Extract the [x, y] coordinate from the center of the cell holding the provided text.  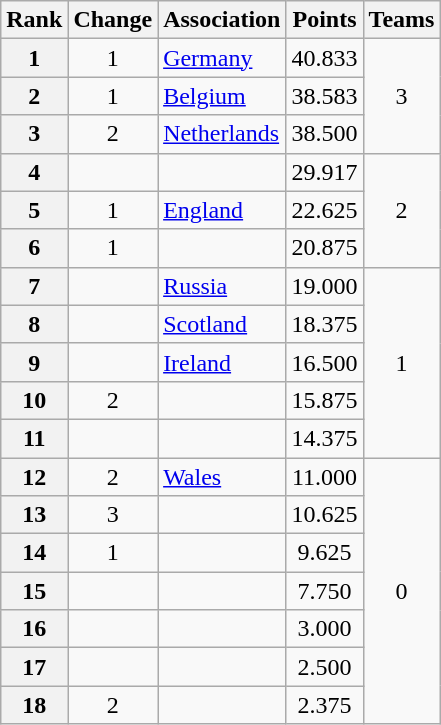
9 [34, 362]
Netherlands [222, 134]
40.833 [324, 58]
13 [34, 515]
7.750 [324, 591]
7 [34, 286]
11.000 [324, 477]
16.500 [324, 362]
8 [34, 324]
38.500 [324, 134]
5 [34, 210]
17 [34, 667]
22.625 [324, 210]
15 [34, 591]
19.000 [324, 286]
Belgium [222, 96]
Ireland [222, 362]
Wales [222, 477]
18 [34, 705]
Change [113, 20]
10.625 [324, 515]
12 [34, 477]
14.375 [324, 438]
0 [402, 591]
11 [34, 438]
2.375 [324, 705]
Russia [222, 286]
16 [34, 629]
Teams [402, 20]
38.583 [324, 96]
14 [34, 553]
Scotland [222, 324]
England [222, 210]
3.000 [324, 629]
Germany [222, 58]
Rank [34, 20]
6 [34, 248]
Points [324, 20]
29.917 [324, 172]
15.875 [324, 400]
20.875 [324, 248]
10 [34, 400]
4 [34, 172]
Association [222, 20]
18.375 [324, 324]
2.500 [324, 667]
9.625 [324, 553]
